Extract the [X, Y] coordinate from the center of the cell holding the provided text.  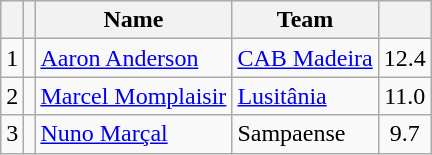
Aaron Anderson [134, 58]
CAB Madeira [305, 58]
2 [12, 96]
Lusitânia [305, 96]
Name [134, 20]
1 [12, 58]
Nuno Marçal [134, 134]
Team [305, 20]
3 [12, 134]
12.4 [404, 58]
Sampaense [305, 134]
Marcel Momplaisir [134, 96]
9.7 [404, 134]
11.0 [404, 96]
